Capture the cell that displays the provided text and extract its (x, y) central coordinate. 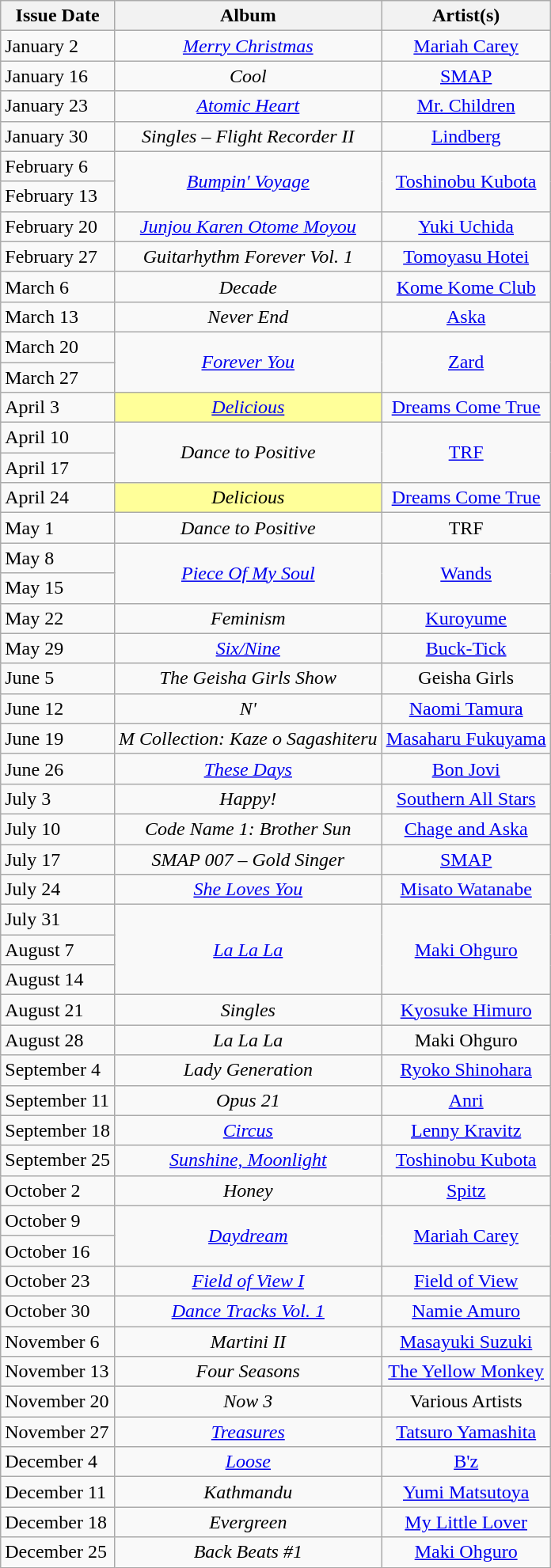
July 31 (58, 920)
February 27 (58, 256)
November 13 (58, 1372)
Buck-Tick (465, 648)
Geisha Girls (465, 678)
Back Beats #1 (248, 1552)
April 17 (58, 468)
Cool (248, 76)
May 29 (58, 648)
Honey (248, 1190)
Kuroyume (465, 618)
February 13 (58, 196)
Treasures (248, 1432)
Merry Christmas (248, 46)
March 20 (58, 347)
Namie Amuro (465, 1311)
Spitz (465, 1190)
April 24 (58, 498)
Artist(s) (465, 16)
Lindberg (465, 136)
Misato Watanabe (465, 890)
May 1 (58, 528)
January 23 (58, 106)
November 27 (58, 1432)
October 16 (58, 1251)
The Yellow Monkey (465, 1372)
Issue Date (58, 16)
Evergreen (248, 1522)
Aska (465, 317)
March 13 (58, 317)
May 15 (58, 588)
July 10 (58, 829)
July 24 (58, 890)
September 4 (58, 1070)
October 30 (58, 1311)
Lady Generation (248, 1070)
June 19 (58, 738)
SMAP 007 – Gold Singer (248, 859)
Field of View (465, 1281)
Circus (248, 1130)
Yumi Matsutoya (465, 1492)
December 4 (58, 1462)
Never End (248, 317)
Masayuki Suzuki (465, 1342)
Martini II (248, 1342)
Daydream (248, 1236)
January 16 (58, 76)
February 20 (58, 226)
Decade (248, 287)
May 8 (58, 558)
June 12 (58, 708)
Lenny Kravitz (465, 1130)
Loose (248, 1462)
Album (248, 16)
Happy! (248, 799)
January 2 (58, 46)
Zard (465, 362)
Code Name 1: Brother Sun (248, 829)
October 2 (58, 1190)
Various Artists (465, 1402)
Piece Of My Soul (248, 573)
Mr. Children (465, 106)
November 20 (58, 1402)
The Geisha Girls Show (248, 678)
Wands (465, 573)
September 18 (58, 1130)
December 18 (58, 1522)
Singles (248, 1010)
Southern All Stars (465, 799)
Kathmandu (248, 1492)
April 10 (58, 438)
January 30 (58, 136)
Bon Jovi (465, 769)
December 11 (58, 1492)
Atomic Heart (248, 106)
Bumpin' Voyage (248, 181)
Tomoyasu Hotei (465, 256)
Kome Kome Club (465, 287)
August 7 (58, 950)
June 26 (58, 769)
Guitarhythm Forever Vol. 1 (248, 256)
Sunshine, Moonlight (248, 1160)
Naomi Tamura (465, 708)
My Little Lover (465, 1522)
June 5 (58, 678)
November 6 (58, 1342)
Ryoko Shinohara (465, 1070)
July 17 (58, 859)
N' (248, 708)
She Loves You (248, 890)
Chage and Aska (465, 829)
Yuki Uchida (465, 226)
Kyosuke Himuro (465, 1010)
Four Seasons (248, 1372)
B'z (465, 1462)
March 27 (58, 378)
Masaharu Fukuyama (465, 738)
July 3 (58, 799)
Opus 21 (248, 1100)
August 21 (58, 1010)
August 14 (58, 980)
Now 3 (248, 1402)
Junjou Karen Otome Moyou (248, 226)
Tatsuro Yamashita (465, 1432)
August 28 (58, 1040)
Feminism (248, 618)
Six/Nine (248, 648)
Field of View I (248, 1281)
May 22 (58, 618)
Forever You (248, 362)
Singles – Flight Recorder II (248, 136)
M Collection: Kaze o Sagashiteru (248, 738)
September 11 (58, 1100)
October 23 (58, 1281)
December 25 (58, 1552)
March 6 (58, 287)
Anri (465, 1100)
October 9 (58, 1221)
April 3 (58, 408)
Dance Tracks Vol. 1 (248, 1311)
September 25 (58, 1160)
February 6 (58, 166)
These Days (248, 769)
